Capture the cell that displays the provided text and extract its [X, Y] central coordinate. 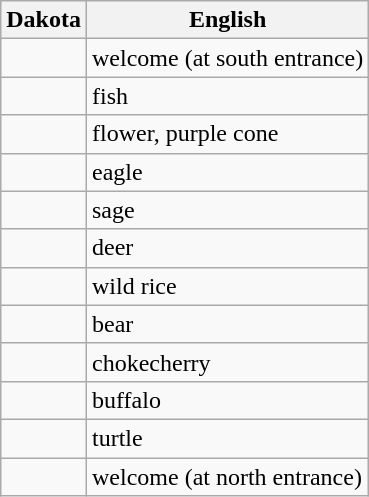
wild rice [227, 286]
turtle [227, 438]
deer [227, 248]
eagle [227, 172]
bear [227, 324]
Dakota [44, 20]
welcome (at north entrance) [227, 477]
flower, purple cone [227, 134]
sage [227, 210]
buffalo [227, 400]
English [227, 20]
fish [227, 96]
welcome (at south entrance) [227, 58]
chokecherry [227, 362]
